Return the (X, Y) coordinate for the center point of the cell that contains the specified text.  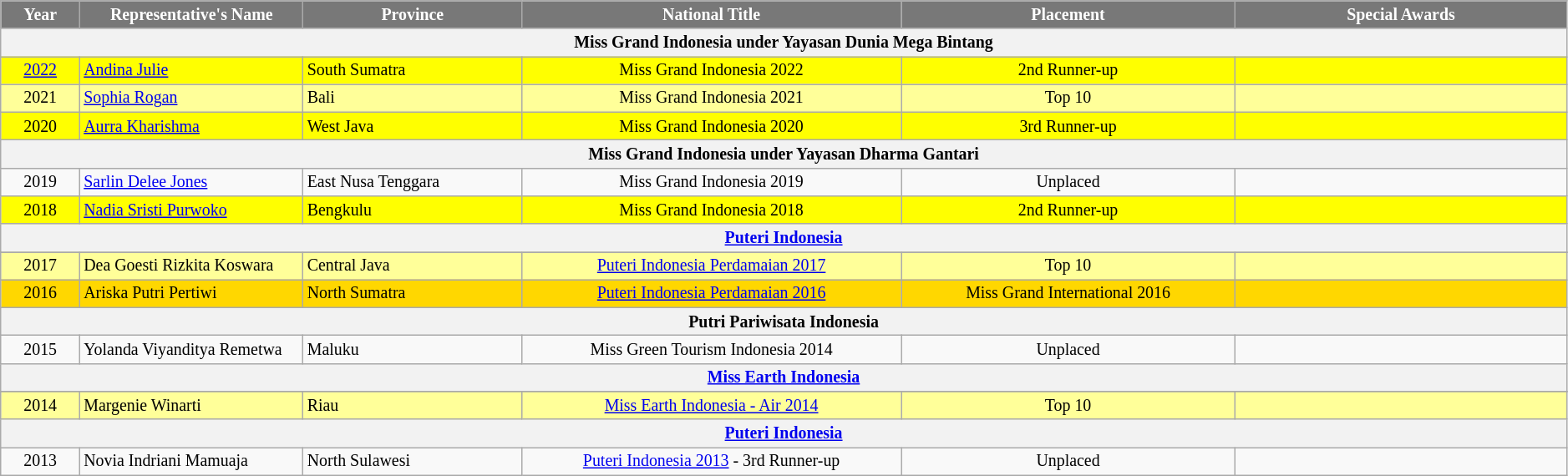
2019 (40, 182)
Miss Grand Indonesia 2022 (712, 70)
2018 (40, 210)
Central Java (413, 266)
Yolanda Viyanditya Remetwa (192, 349)
Dea Goesti Rizkita Koswara (192, 266)
Year (40, 15)
Province (413, 15)
North Sulawesi (413, 461)
2022 (40, 70)
Miss Grand Indonesia 2018 (712, 210)
Miss Grand International 2016 (1068, 294)
Putri Pariwisata Indonesia (784, 322)
Bengkulu (413, 210)
Sarlin Delee Jones (192, 182)
Puteri Indonesia Perdamaian 2017 (712, 266)
Representative's Name (192, 15)
Puteri Indonesia Perdamaian 2016 (712, 294)
2014 (40, 406)
Bali (413, 99)
East Nusa Tenggara (413, 182)
National Title (712, 15)
2021 (40, 99)
Miss Green Tourism Indonesia 2014 (712, 349)
Miss Grand Indonesia 2020 (712, 127)
Ariska Putri Pertiwi (192, 294)
West Java (413, 127)
Miss Earth Indonesia - Air 2014 (712, 406)
Miss Earth Indonesia (784, 377)
Placement (1068, 15)
Andina Julie (192, 70)
Maluku (413, 349)
Nadia Sristi Purwoko (192, 210)
Special Awards (1402, 15)
Miss Grand Indonesia under Yayasan Dharma Gantari (784, 154)
2017 (40, 266)
2015 (40, 349)
2013 (40, 461)
2020 (40, 127)
Aurra Kharishma (192, 127)
3rd Runner-up (1068, 127)
Novia Indriani Mamuaja (192, 461)
Miss Grand Indonesia under Yayasan Dunia Mega Bintang (784, 42)
Margenie Winarti (192, 406)
North Sumatra (413, 294)
Puteri Indonesia 2013 - 3rd Runner-up (712, 461)
Riau (413, 406)
2016 (40, 294)
Miss Grand Indonesia 2021 (712, 99)
Miss Grand Indonesia 2019 (712, 182)
South Sumatra (413, 70)
Sophia Rogan (192, 99)
